Provide the [X, Y] coordinate of the cell's center where the given text is located.  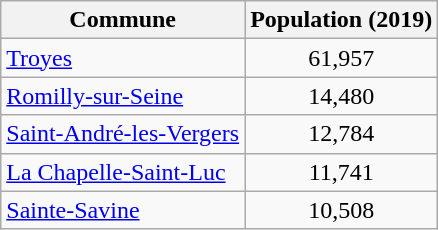
La Chapelle-Saint-Luc [123, 172]
61,957 [342, 58]
Romilly-sur-Seine [123, 96]
14,480 [342, 96]
Population (2019) [342, 20]
Sainte-Savine [123, 210]
12,784 [342, 134]
11,741 [342, 172]
Commune [123, 20]
10,508 [342, 210]
Troyes [123, 58]
Saint-André-les-Vergers [123, 134]
